Return the [X, Y] coordinate for the center point of the cell that contains the specified text.  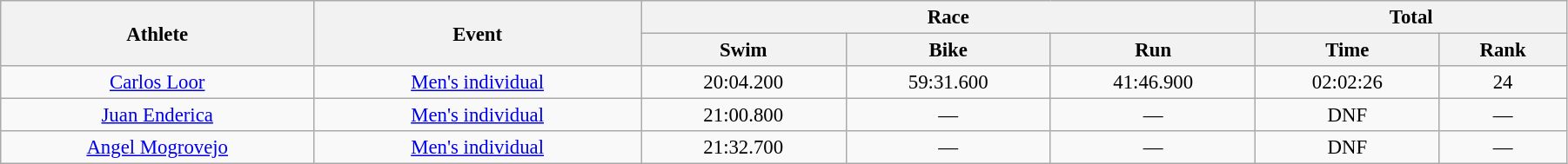
41:46.900 [1152, 82]
Carlos Loor [157, 82]
02:02:26 [1347, 82]
20:04.200 [743, 82]
Swim [743, 50]
Run [1152, 50]
Bike [948, 50]
Athlete [157, 33]
21:32.700 [743, 148]
Race [948, 17]
Angel Mogrovejo [157, 148]
24 [1504, 82]
59:31.600 [948, 82]
Time [1347, 50]
Event [478, 33]
21:00.800 [743, 115]
Juan Enderica [157, 115]
Total [1411, 17]
Rank [1504, 50]
